Capture the cell that displays the provided text and extract its [x, y] central coordinate. 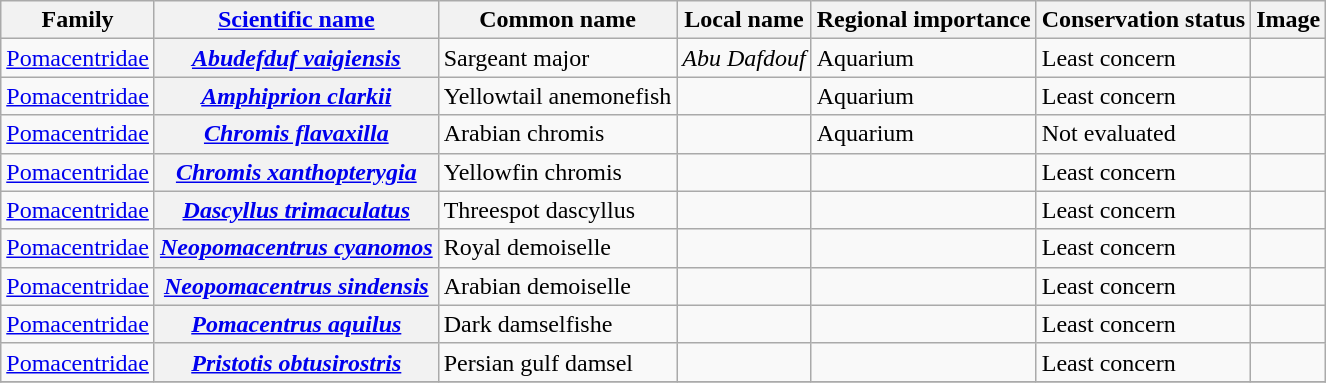
Conservation status [1143, 20]
Chromis flavaxilla [296, 134]
Pomacentrus aquilus [296, 324]
Dark damselfishe [558, 324]
Abu Dafdouf [744, 58]
Dascyllus trimaculatus [296, 210]
Royal demoiselle [558, 248]
Arabian demoiselle [558, 286]
Abudefduf vaigiensis [296, 58]
Threespot dascyllus [558, 210]
Image [1288, 20]
Pristotis obtusirostris [296, 362]
Not evaluated [1143, 134]
Neopomacentrus sindensis [296, 286]
Chromis xanthopterygia [296, 172]
Yellowtail anemonefish [558, 96]
Common name [558, 20]
Scientific name [296, 20]
Arabian chromis [558, 134]
Yellowfin chromis [558, 172]
Persian gulf damsel [558, 362]
Regional importance [924, 20]
Family [78, 20]
Neopomacentrus cyanomos [296, 248]
Sargeant major [558, 58]
Local name [744, 20]
Amphiprion clarkii [296, 96]
